Return the (X, Y) coordinate for the center point of the cell that contains the specified text.  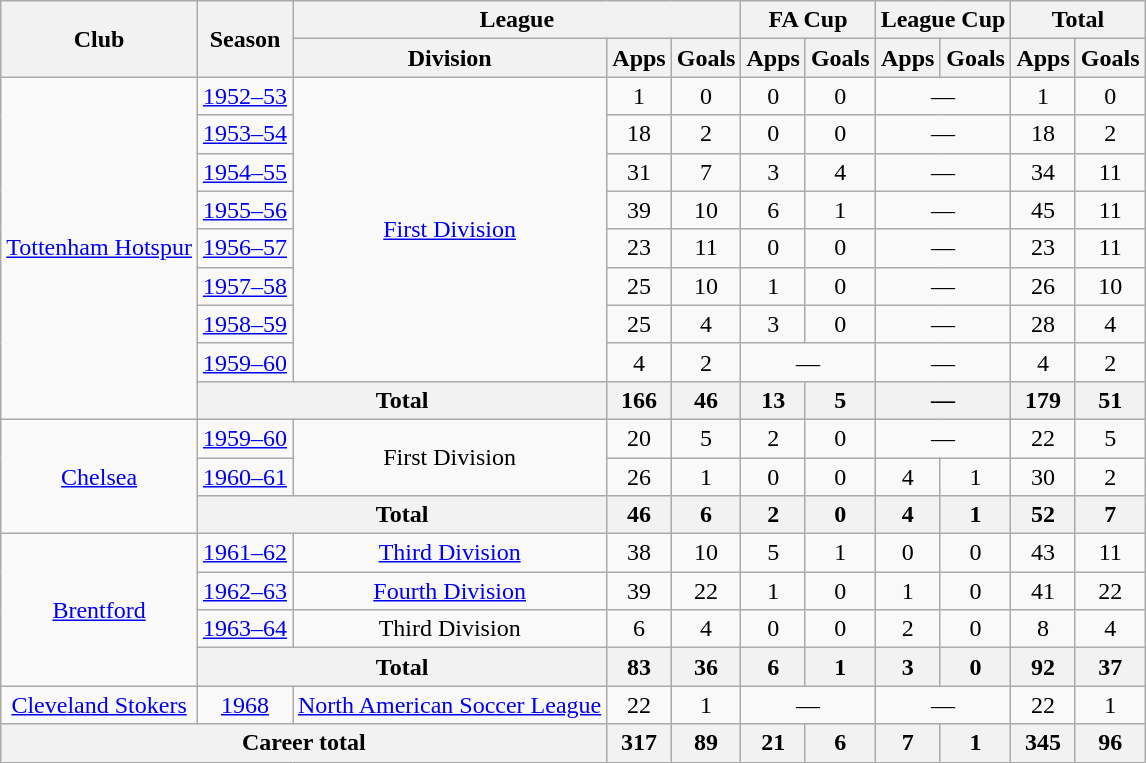
1962–63 (244, 591)
1963–64 (244, 629)
Chelsea (100, 476)
Brentford (100, 610)
1957–58 (244, 286)
13 (773, 400)
Season (244, 39)
28 (1043, 324)
Division (449, 58)
31 (639, 172)
89 (706, 743)
FA Cup (808, 20)
179 (1043, 400)
36 (706, 667)
92 (1043, 667)
317 (639, 743)
96 (1110, 743)
1968 (244, 705)
43 (1043, 553)
30 (1043, 477)
Cleveland Stokers (100, 705)
1960–61 (244, 477)
83 (639, 667)
45 (1043, 210)
1955–56 (244, 210)
166 (639, 400)
21 (773, 743)
38 (639, 553)
1952–53 (244, 96)
20 (639, 438)
34 (1043, 172)
1953–54 (244, 134)
345 (1043, 743)
League Cup (943, 20)
1958–59 (244, 324)
1961–62 (244, 553)
Club (100, 39)
8 (1043, 629)
Career total (304, 743)
Fourth Division (449, 591)
51 (1110, 400)
52 (1043, 515)
Tottenham Hotspur (100, 248)
League (516, 20)
41 (1043, 591)
1954–55 (244, 172)
1956–57 (244, 248)
37 (1110, 667)
North American Soccer League (449, 705)
